From the cell containing the given text, extract its center point as [x, y] coordinate. 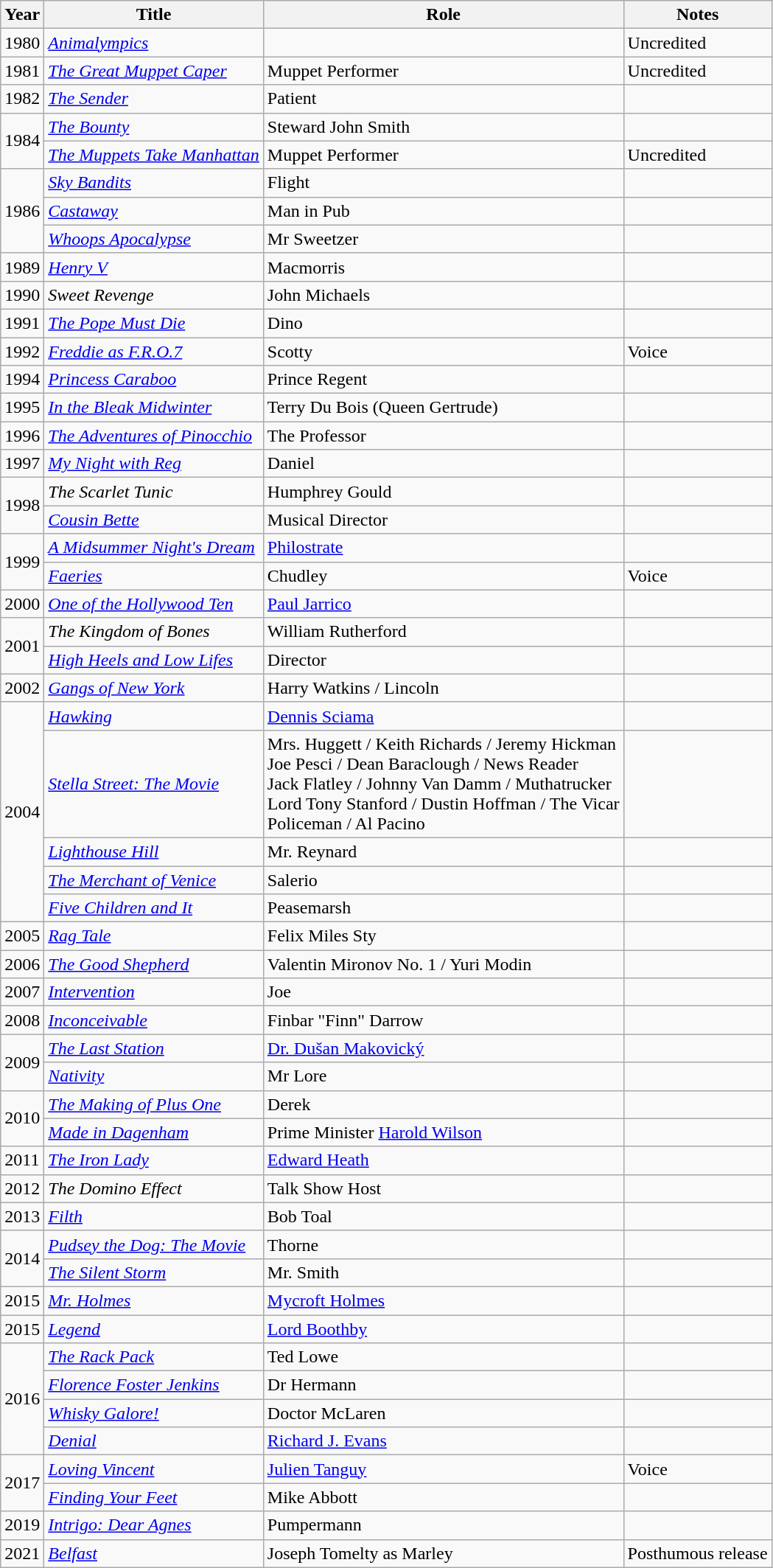
Terry Du Bois (Queen Gertrude) [444, 408]
Joseph Tomelty as Marley [444, 1553]
2014 [22, 1258]
Stella Street: The Movie [153, 784]
Salerio [444, 879]
Joe [444, 992]
2021 [22, 1553]
William Rutherford [444, 632]
The Domino Effect [153, 1188]
The Rack Pack [153, 1357]
2000 [22, 604]
2016 [22, 1399]
Posthumous release [697, 1553]
Nativity [153, 1076]
Princess Caraboo [153, 380]
One of the Hollywood Ten [153, 604]
The Kingdom of Bones [153, 632]
2001 [22, 646]
Animalympics [153, 43]
Richard J. Evans [444, 1441]
Derek [444, 1104]
1980 [22, 43]
Mike Abbott [444, 1497]
Mr Sweetzer [444, 239]
Humphrey Gould [444, 492]
2004 [22, 812]
1992 [22, 352]
Finding Your Feet [153, 1497]
Mr. Smith [444, 1272]
2007 [22, 992]
Ted Lowe [444, 1357]
1991 [22, 323]
Harry Watkins / Lincoln [444, 688]
The Great Muppet Caper [153, 71]
Sweet Revenge [153, 295]
Philostrate [444, 548]
Daniel [444, 464]
John Michaels [444, 295]
Mr. Reynard [444, 851]
Lighthouse Hill [153, 851]
A Midsummer Night's Dream [153, 548]
Scotty [444, 352]
Denial [153, 1441]
Doctor McLaren [444, 1413]
1986 [22, 211]
Whoops Apocalypse [153, 239]
Cousin Bette [153, 520]
2012 [22, 1188]
Macmorris [444, 267]
My Night with Reg [153, 464]
Musical Director [444, 520]
Dr Hermann [444, 1385]
1995 [22, 408]
Man in Pub [444, 211]
The Pope Must Die [153, 323]
Loving Vincent [153, 1469]
Whisky Galore! [153, 1413]
The Iron Lady [153, 1160]
2008 [22, 1020]
1990 [22, 295]
Hawking [153, 716]
2002 [22, 688]
Peasemarsh [444, 908]
Talk Show Host [444, 1188]
The Good Shepherd [153, 964]
Dino [444, 323]
Dr. Dušan Makovický [444, 1048]
Henry V [153, 267]
The Merchant of Venice [153, 879]
Finbar "Finn" Darrow [444, 1020]
Thorne [444, 1244]
Pudsey the Dog: The Movie [153, 1244]
Paul Jarrico [444, 604]
1989 [22, 267]
High Heels and Low Lifes [153, 660]
2013 [22, 1216]
Notes [697, 15]
Rag Tale [153, 936]
In the Bleak Midwinter [153, 408]
1996 [22, 436]
2010 [22, 1118]
1981 [22, 71]
Belfast [153, 1553]
The Silent Storm [153, 1272]
Legend [153, 1329]
2011 [22, 1160]
The Muppets Take Manhattan [153, 155]
Role [444, 15]
2019 [22, 1525]
1984 [22, 141]
1999 [22, 562]
Director [444, 660]
Gangs of New York [153, 688]
1982 [22, 99]
Felix Miles Sty [444, 936]
2009 [22, 1062]
Castaway [153, 211]
Pumpermann [444, 1525]
Flight [444, 183]
Mr Lore [444, 1076]
Bob Toal [444, 1216]
1994 [22, 380]
2005 [22, 936]
Valentin Mironov No. 1 / Yuri Modin [444, 964]
The Sender [153, 99]
Five Children and It [153, 908]
Chudley [444, 576]
Inconceivable [153, 1020]
Lord Boothby [444, 1329]
1998 [22, 506]
Intrigo: Dear Agnes [153, 1525]
Mr. Holmes [153, 1300]
Mycroft Holmes [444, 1300]
Intervention [153, 992]
The Last Station [153, 1048]
The Adventures of Pinocchio [153, 436]
The Professor [444, 436]
Steward John Smith [444, 127]
2017 [22, 1483]
Edward Heath [444, 1160]
Florence Foster Jenkins [153, 1385]
1997 [22, 464]
Year [22, 15]
Dennis Sciama [444, 716]
2006 [22, 964]
The Making of Plus One [153, 1104]
The Bounty [153, 127]
Patient [444, 99]
The Scarlet Tunic [153, 492]
Prince Regent [444, 380]
Filth [153, 1216]
Made in Dagenham [153, 1132]
Title [153, 15]
Prime Minister Harold Wilson [444, 1132]
Julien Tanguy [444, 1469]
Freddie as F.R.O.7 [153, 352]
Faeries [153, 576]
Sky Bandits [153, 183]
